Determine the (X, Y) coordinate at the center of the cell enclosing the given text.  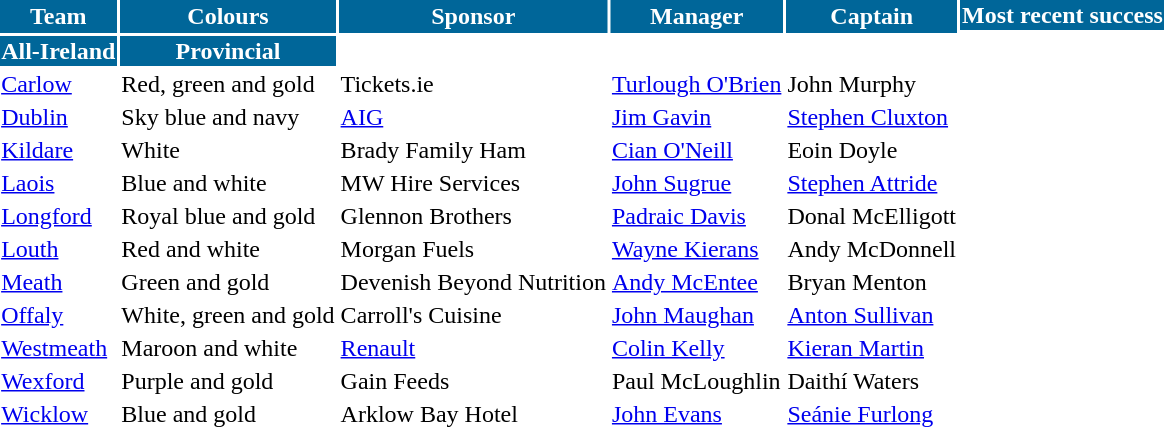
Gain Feeds (473, 381)
Maroon and white (228, 348)
AIG (473, 117)
Bryan Menton (872, 282)
John Maughan (696, 315)
Red and white (228, 249)
Captain (872, 16)
Daithí Waters (872, 381)
Devenish Beyond Nutrition (473, 282)
Team (58, 16)
Carroll's Cuisine (473, 315)
Colours (228, 16)
Wayne Kierans (696, 249)
Kildare (58, 150)
Red, green and gold (228, 84)
Laois (58, 183)
John Sugrue (696, 183)
Padraic Davis (696, 216)
Morgan Fuels (473, 249)
Turlough O'Brien (696, 84)
Eoin Doyle (872, 150)
Donal McElligott (872, 216)
Provincial (228, 51)
MW Hire Services (473, 183)
Manager (696, 16)
Stephen Attride (872, 183)
Jim Gavin (696, 117)
Andy McDonnell (872, 249)
Westmeath (58, 348)
Andy McEntee (696, 282)
Anton Sullivan (872, 315)
Green and gold (228, 282)
Blue and white (228, 183)
Renault (473, 348)
Stephen Cluxton (872, 117)
White (228, 150)
Offaly (58, 315)
Purple and gold (228, 381)
White, green and gold (228, 315)
All-Ireland (58, 51)
Meath (58, 282)
Royal blue and gold (228, 216)
Wexford (58, 381)
Tickets.ie (473, 84)
Brady Family Ham (473, 150)
Sponsor (473, 16)
Louth (58, 249)
Kieran Martin (872, 348)
Sky blue and navy (228, 117)
Colin Kelly (696, 348)
Dublin (58, 117)
Paul McLoughlin (696, 381)
Longford (58, 216)
Cian O'Neill (696, 150)
Glennon Brothers (473, 216)
John Murphy (872, 84)
Carlow (58, 84)
